From the cell containing the given text, extract its center point as [X, Y] coordinate. 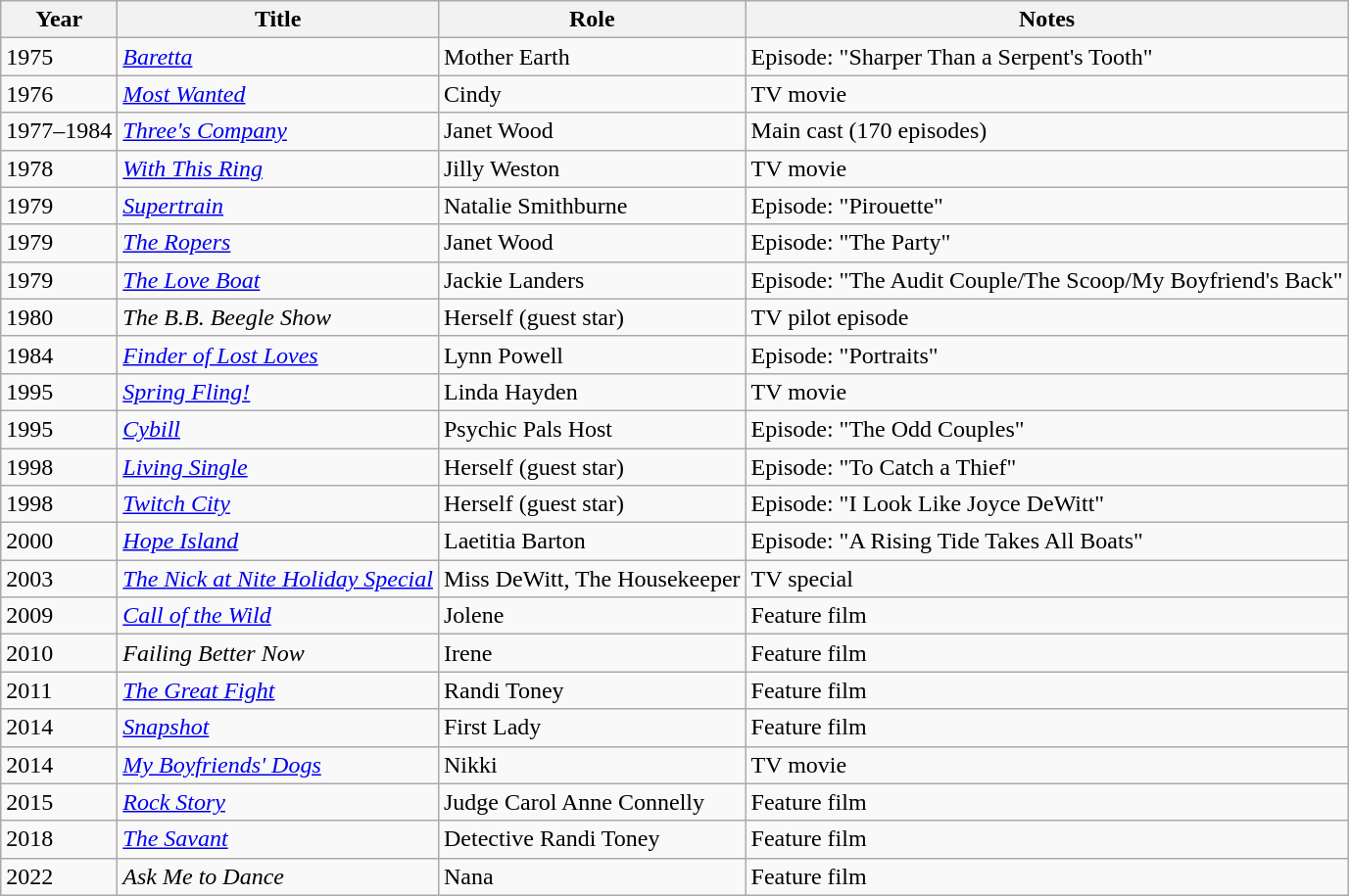
Spring Fling! [278, 392]
Nana [592, 876]
2018 [59, 839]
Episode: "A Rising Tide Takes All Boats" [1046, 542]
Failing Better Now [278, 653]
Episode: "The Party" [1046, 243]
Twitch City [278, 504]
Episode: "Portraits" [1046, 354]
Cybill [278, 429]
Detective Randi Toney [592, 839]
Randi Toney [592, 690]
Snapshot [278, 728]
2003 [59, 579]
Episode: "I Look Like Joyce DeWitt" [1046, 504]
The Great Fight [278, 690]
Baretta [278, 57]
2000 [59, 542]
The Ropers [278, 243]
2009 [59, 616]
Natalie Smithburne [592, 206]
Linda Hayden [592, 392]
The Love Boat [278, 280]
Most Wanted [278, 94]
The B.B. Beegle Show [278, 317]
1978 [59, 168]
Supertrain [278, 206]
My Boyfriends' Dogs [278, 765]
Main cast (170 episodes) [1046, 131]
Laetitia Barton [592, 542]
Psychic Pals Host [592, 429]
With This Ring [278, 168]
Jilly Weston [592, 168]
Nikki [592, 765]
Episode: "The Audit Couple/The Scoop/My Boyfriend's Back" [1046, 280]
Role [592, 20]
Hope Island [278, 542]
2010 [59, 653]
1975 [59, 57]
Year [59, 20]
1980 [59, 317]
Episode: "Pirouette" [1046, 206]
Ask Me to Dance [278, 876]
1976 [59, 94]
Judge Carol Anne Connelly [592, 802]
2015 [59, 802]
Finder of Lost Loves [278, 354]
First Lady [592, 728]
TV pilot episode [1046, 317]
Three's Company [278, 131]
2011 [59, 690]
Mother Earth [592, 57]
1977–1984 [59, 131]
Jolene [592, 616]
Cindy [592, 94]
Episode: "Sharper Than a Serpent's Tooth" [1046, 57]
The Nick at Nite Holiday Special [278, 579]
Episode: "The Odd Couples" [1046, 429]
Living Single [278, 467]
Irene [592, 653]
Lynn Powell [592, 354]
1984 [59, 354]
The Savant [278, 839]
Title [278, 20]
TV special [1046, 579]
2022 [59, 876]
Call of the Wild [278, 616]
Episode: "To Catch a Thief" [1046, 467]
Miss DeWitt, The Housekeeper [592, 579]
Notes [1046, 20]
Rock Story [278, 802]
Jackie Landers [592, 280]
